Return [x, y] of the center of cell containing provided text 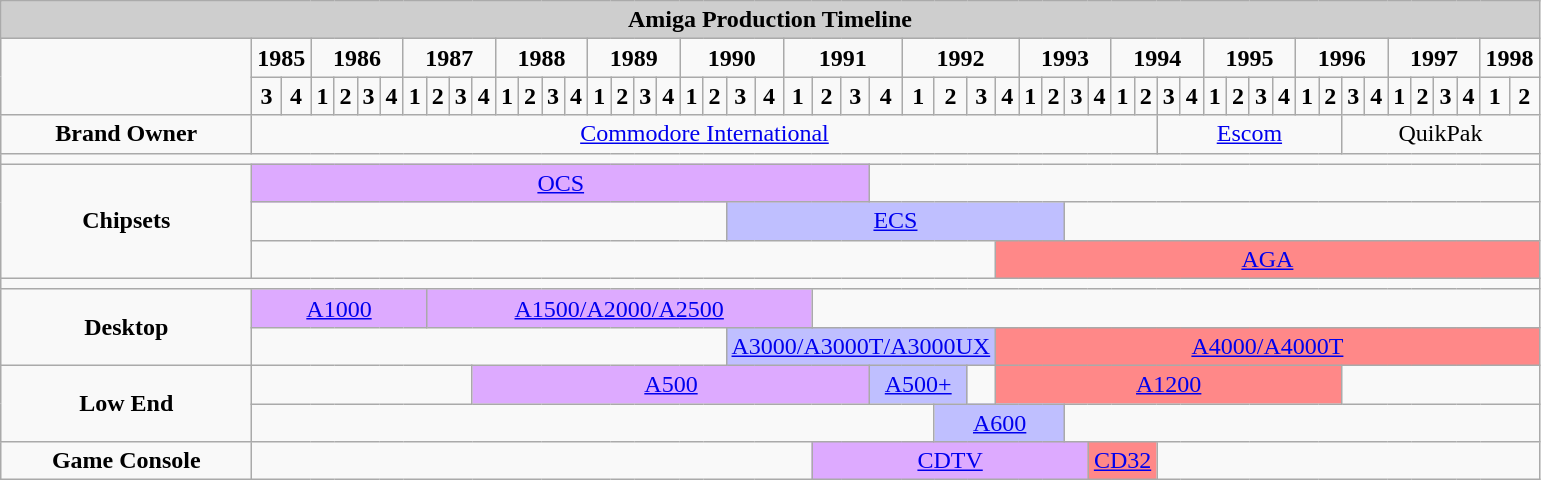
CDTV [950, 461]
1986 [357, 58]
1997 [1434, 58]
Game Console [126, 461]
1988 [541, 58]
1995 [1249, 58]
1991 [842, 58]
1989 [634, 58]
A4000/A4000T [1268, 346]
AGA [1268, 259]
A1200 [1169, 384]
1987 [449, 58]
A3000/A3000T/A3000UX [861, 346]
1996 [1342, 58]
Brand Owner [126, 134]
A1000 [339, 308]
1990 [732, 58]
Amiga Production Timeline [770, 20]
ECS [896, 221]
A600 [999, 423]
OCS [561, 183]
Desktop [126, 327]
A500+ [918, 384]
1985 [282, 58]
1998 [1510, 58]
A1500/A2000/A2500 [619, 308]
Commodore International [704, 134]
Low End [126, 403]
1992 [960, 58]
QuikPak [1440, 134]
Escom [1249, 134]
A500 [670, 384]
CD32 [1122, 461]
Chipsets [126, 221]
1993 [1065, 58]
1994 [1157, 58]
